For the text-containing cell, return its midpoint in (x, y) coordinate format. 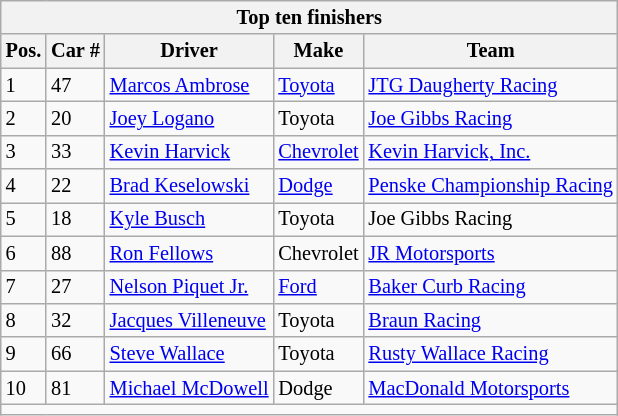
22 (76, 186)
9 (24, 354)
Top ten finishers (310, 17)
33 (76, 152)
3 (24, 152)
Ford (318, 287)
7 (24, 287)
Rusty Wallace Racing (491, 354)
Marcos Ambrose (190, 85)
2 (24, 118)
Kyle Busch (190, 219)
Car # (76, 51)
5 (24, 219)
Jacques Villeneuve (190, 320)
Kevin Harvick (190, 152)
Pos. (24, 51)
27 (76, 287)
6 (24, 253)
88 (76, 253)
Nelson Piquet Jr. (190, 287)
20 (76, 118)
1 (24, 85)
JTG Daugherty Racing (491, 85)
Braun Racing (491, 320)
Steve Wallace (190, 354)
Driver (190, 51)
Kevin Harvick, Inc. (491, 152)
81 (76, 388)
10 (24, 388)
66 (76, 354)
8 (24, 320)
Team (491, 51)
JR Motorsports (491, 253)
Joey Logano (190, 118)
Make (318, 51)
Michael McDowell (190, 388)
Ron Fellows (190, 253)
32 (76, 320)
Baker Curb Racing (491, 287)
Penske Championship Racing (491, 186)
4 (24, 186)
Brad Keselowski (190, 186)
MacDonald Motorsports (491, 388)
47 (76, 85)
18 (76, 219)
